Pinpoint the cell where the given text exists, returning its (x, y) midpoint coordinate. 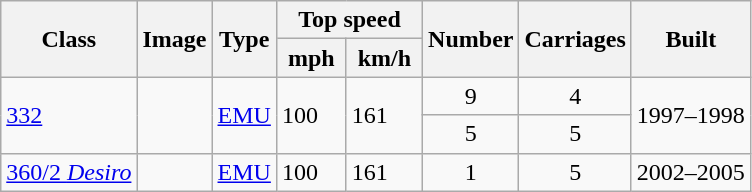
360/2 Desiro (69, 172)
1997–1998 (690, 115)
Top speed (349, 20)
332 (69, 115)
Number (471, 39)
Type (244, 39)
9 (471, 96)
Class (69, 39)
Built (690, 39)
km/h (384, 58)
Image (174, 39)
2002–2005 (690, 172)
1 (471, 172)
Carriages (575, 39)
4 (575, 96)
mph (311, 58)
